Scan for the cell matching the given text and deliver its [x, y] coordinate at center. 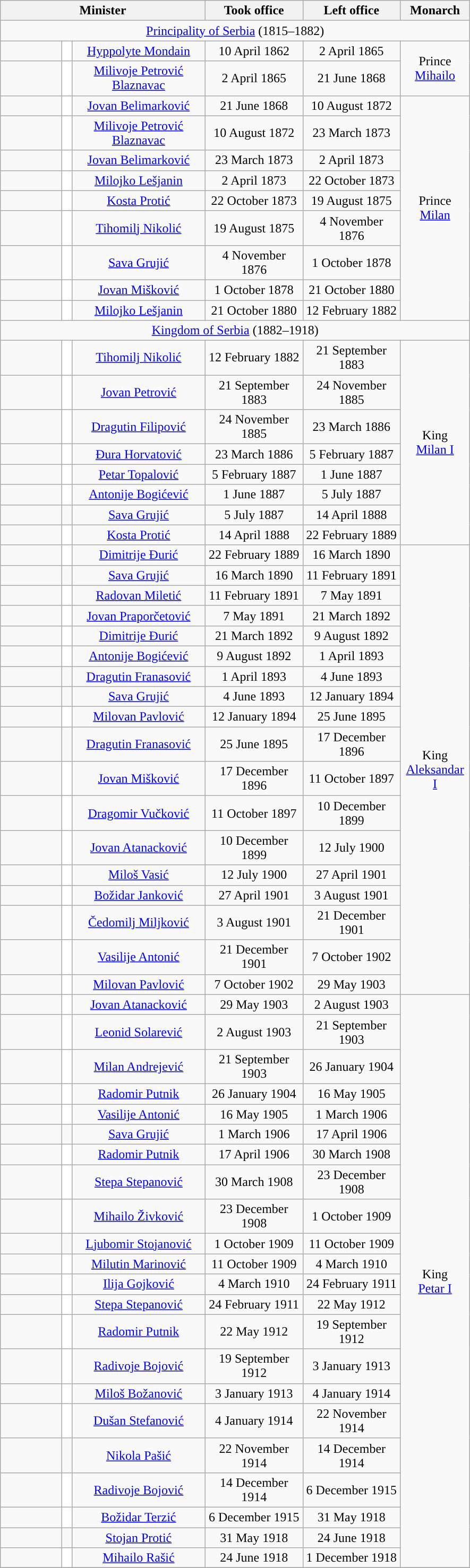
Monarch [435, 11]
Kingdom of Serbia (1882–1918) [235, 331]
Božidar Terzić [138, 1517]
Dragutin Filipović [138, 427]
Stojan Protić [138, 1537]
Ilija Gojković [138, 1284]
KingMilan I [435, 443]
Jovan Petrović [138, 393]
10 April 1862 [254, 51]
Božidar Janković [138, 895]
Miloš Vasić [138, 875]
Petar Topalović [138, 474]
Miloš Božanović [138, 1393]
PrinceMihailo [435, 68]
Jovan Praporčetović [138, 616]
Mihailo Rašić [138, 1558]
1 December 1918 [352, 1558]
Hyppolyte Mondain [138, 51]
Took office [254, 11]
Dragomir Vučković [138, 813]
Đura Horvatović [138, 454]
KingPetar I [435, 1281]
PrinceMilan [435, 208]
Ljubomir Stojanović [138, 1244]
Dušan Stefanović [138, 1421]
Nikola Pašić [138, 1455]
Čedomilj Miljković [138, 922]
Left office [352, 11]
Milutin Marinović [138, 1264]
Minister [103, 11]
Milan Andrejević [138, 1067]
Radovan Miletić [138, 595]
Leonid Solarević [138, 1032]
KingAleksandar I [435, 769]
Principality of Serbia (1815–1882) [235, 31]
Mihailo Živković [138, 1216]
